Detect which cell encompasses the target text, then output its (x, y) center coordinate. 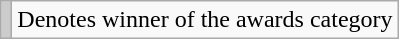
Denotes winner of the awards category (205, 20)
